Identify which cell holds the provided text, then report its (x, y) central coordinate. 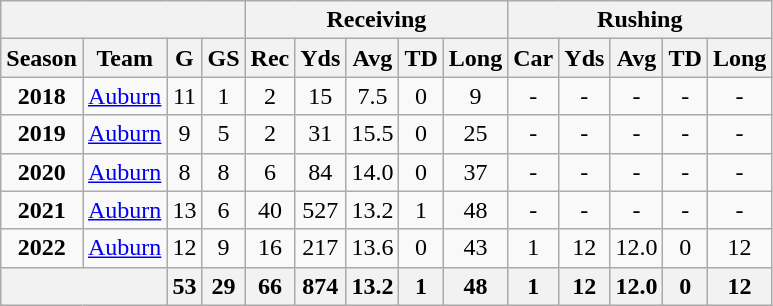
14.0 (372, 172)
874 (320, 286)
13.6 (372, 248)
5 (224, 134)
66 (270, 286)
13 (184, 210)
Rushing (640, 20)
Team (124, 58)
11 (184, 96)
7.5 (372, 96)
31 (320, 134)
217 (320, 248)
84 (320, 172)
53 (184, 286)
37 (475, 172)
43 (475, 248)
2020 (42, 172)
29 (224, 286)
Receiving (376, 20)
15.5 (372, 134)
GS (224, 58)
Season (42, 58)
Rec (270, 58)
Car (534, 58)
G (184, 58)
16 (270, 248)
2018 (42, 96)
25 (475, 134)
2022 (42, 248)
15 (320, 96)
2019 (42, 134)
40 (270, 210)
2021 (42, 210)
527 (320, 210)
